Find where the given text appears and provide that cell's center as [X, Y] coordinate. 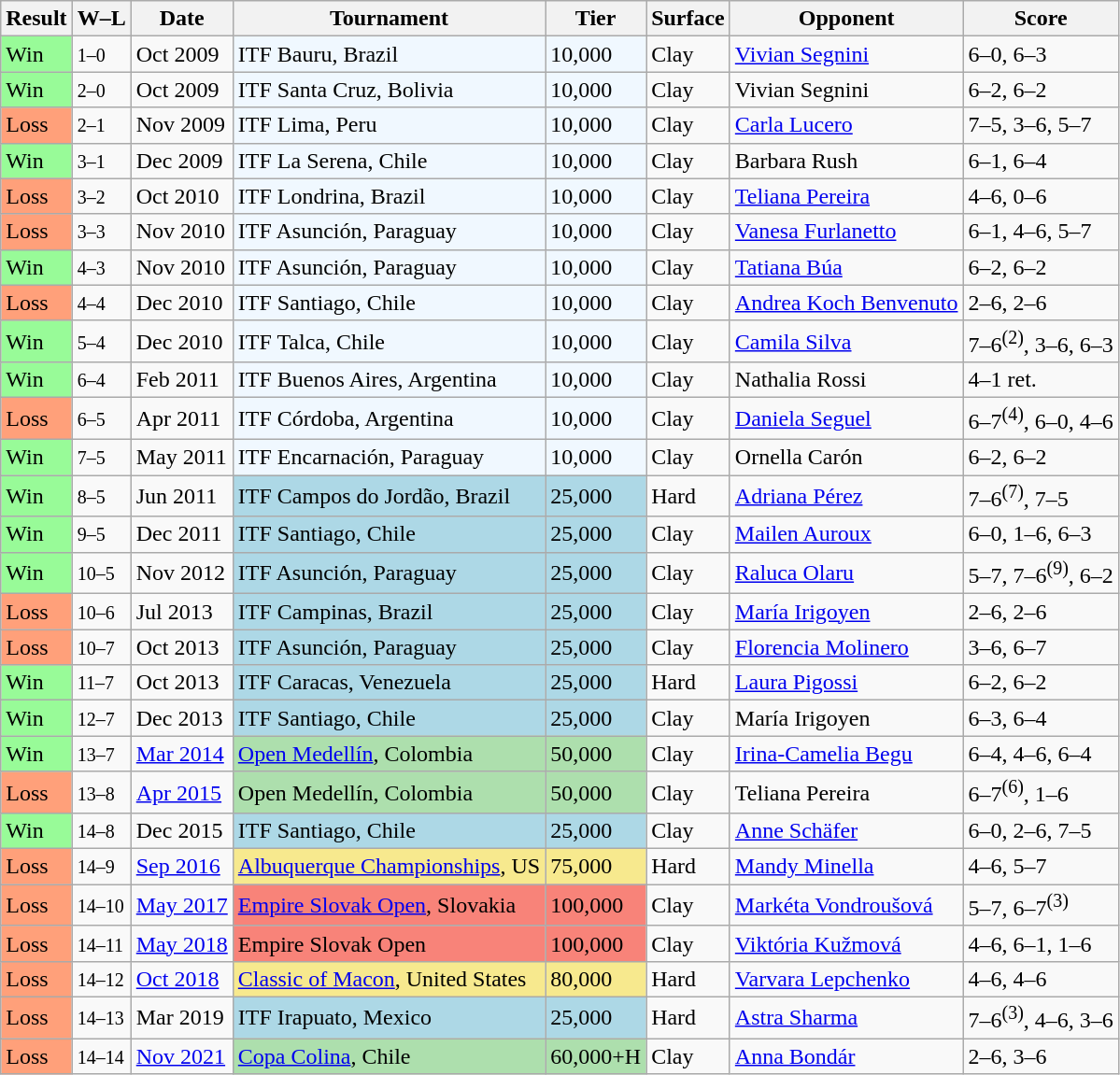
Tatiana Búa [846, 267]
10–5 [101, 573]
Camila Silva [846, 342]
4–6, 5–7 [1041, 867]
Opponent [846, 19]
Vanesa Furlanetto [846, 232]
ITF Londrina, Brazil [389, 196]
12–7 [101, 718]
Viktória Kužmová [846, 943]
4–3 [101, 267]
3–1 [101, 161]
ITF Santa Cruz, Bolivia [389, 90]
Daniela Seguel [846, 418]
Markéta Vondroušová [846, 906]
ITF Caracas, Venezuela [389, 683]
6–4 [101, 380]
May 2018 [181, 943]
4–1 ret. [1041, 380]
W–L [101, 19]
7–6(7), 7–5 [1041, 497]
Anna Bondár [846, 1056]
5–4 [101, 342]
1–0 [101, 54]
3–6, 6–7 [1041, 647]
May 2017 [181, 906]
Dec 2013 [181, 718]
Feb 2011 [181, 380]
11–7 [101, 683]
6–0, 6–3 [1041, 54]
ITF Buenos Aires, Argentina [389, 380]
7–5, 3–6, 5–7 [1041, 125]
ITF Encarnación, Paraguay [389, 457]
4–6, 0–6 [1041, 196]
8–5 [101, 497]
Oct 2018 [181, 979]
Result [36, 19]
6–5 [101, 418]
7–6(3), 4–6, 3–6 [1041, 1018]
Laura Pigossi [846, 683]
6–0, 1–6, 6–3 [1041, 534]
Sep 2016 [181, 867]
ITF Lima, Peru [389, 125]
14–11 [101, 943]
14–10 [101, 906]
Date [181, 19]
Jul 2013 [181, 612]
Florencia Molinero [846, 647]
6–4, 4–6, 6–4 [1041, 754]
13–7 [101, 754]
Raluca Olaru [846, 573]
Mar 2014 [181, 754]
ITF Campos do Jordão, Brazil [389, 497]
13–8 [101, 792]
Anne Schäfer [846, 831]
6–3, 6–4 [1041, 718]
May 2011 [181, 457]
Jun 2011 [181, 497]
Classic of Macon, United States [389, 979]
Nathalia Rossi [846, 380]
Oct 2010 [181, 196]
Albuquerque Championships, US [389, 867]
Dec 2015 [181, 831]
Copa Colina, Chile [389, 1056]
Tier [596, 19]
Empire Slovak Open [389, 943]
Astra Sharma [846, 1018]
Varvara Lepchenko [846, 979]
4–6, 4–6 [1041, 979]
2–0 [101, 90]
Nov 2012 [181, 573]
Adriana Pérez [846, 497]
5–7, 6–7(3) [1041, 906]
ITF Campinas, Brazil [389, 612]
6–0, 2–6, 7–5 [1041, 831]
Irina-Camelia Begu [846, 754]
Mandy Minella [846, 867]
Apr 2011 [181, 418]
Barbara Rush [846, 161]
Mar 2019 [181, 1018]
9–5 [101, 534]
6–1, 6–4 [1041, 161]
5–7, 7–6(9), 6–2 [1041, 573]
80,000 [596, 979]
ITF Bauru, Brazil [389, 54]
Score [1041, 19]
2–1 [101, 125]
6–1, 4–6, 5–7 [1041, 232]
Carla Lucero [846, 125]
7–6(2), 3–6, 6–3 [1041, 342]
ITF Irapuato, Mexico [389, 1018]
75,000 [596, 867]
ITF Talca, Chile [389, 342]
4–6, 6–1, 1–6 [1041, 943]
6–7(4), 6–0, 4–6 [1041, 418]
Mailen Auroux [846, 534]
Apr 2015 [181, 792]
4–4 [101, 303]
14–14 [101, 1056]
3–2 [101, 196]
Nov 2009 [181, 125]
14–13 [101, 1018]
ITF Córdoba, Argentina [389, 418]
60,000+H [596, 1056]
Empire Slovak Open, Slovakia [389, 906]
10–7 [101, 647]
6–7(6), 1–6 [1041, 792]
2–6, 3–6 [1041, 1056]
7–5 [101, 457]
Ornella Carón [846, 457]
Dec 2011 [181, 534]
14–8 [101, 831]
Surface [688, 19]
ITF La Serena, Chile [389, 161]
Tournament [389, 19]
Andrea Koch Benvenuto [846, 303]
Nov 2021 [181, 1056]
14–12 [101, 979]
Dec 2009 [181, 161]
3–3 [101, 232]
14–9 [101, 867]
10–6 [101, 612]
